Detect which cell encompasses the target text, then output its (x, y) center coordinate. 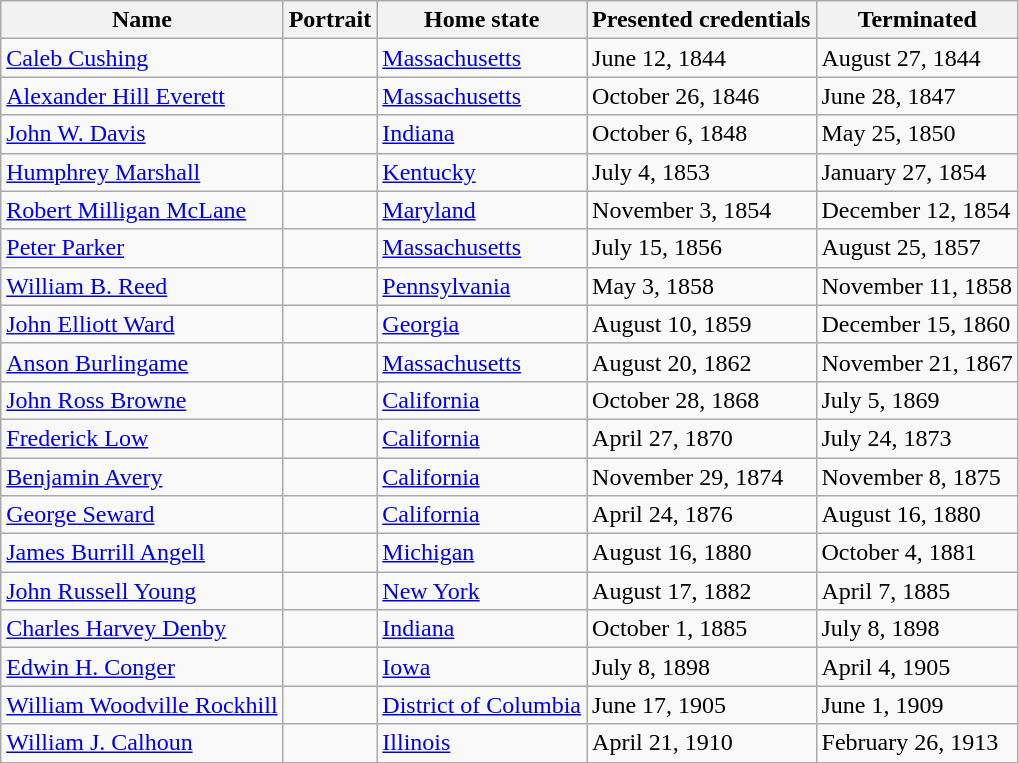
August 17, 1882 (702, 591)
Iowa (482, 667)
John W. Davis (142, 134)
District of Columbia (482, 705)
October 1, 1885 (702, 629)
Terminated (917, 20)
November 29, 1874 (702, 477)
Benjamin Avery (142, 477)
June 28, 1847 (917, 96)
August 27, 1844 (917, 58)
Frederick Low (142, 438)
George Seward (142, 515)
April 7, 1885 (917, 591)
October 28, 1868 (702, 400)
Peter Parker (142, 248)
July 4, 1853 (702, 172)
February 26, 1913 (917, 743)
November 11, 1858 (917, 286)
Alexander Hill Everett (142, 96)
Edwin H. Conger (142, 667)
October 26, 1846 (702, 96)
November 3, 1854 (702, 210)
April 27, 1870 (702, 438)
Michigan (482, 553)
Charles Harvey Denby (142, 629)
James Burrill Angell (142, 553)
Kentucky (482, 172)
Caleb Cushing (142, 58)
John Ross Browne (142, 400)
October 6, 1848 (702, 134)
Georgia (482, 324)
Illinois (482, 743)
May 25, 1850 (917, 134)
Pennsylvania (482, 286)
December 15, 1860 (917, 324)
New York (482, 591)
William J. Calhoun (142, 743)
Presented credentials (702, 20)
December 12, 1854 (917, 210)
April 21, 1910 (702, 743)
June 17, 1905 (702, 705)
October 4, 1881 (917, 553)
Humphrey Marshall (142, 172)
John Elliott Ward (142, 324)
Anson Burlingame (142, 362)
Maryland (482, 210)
William Woodville Rockhill (142, 705)
November 8, 1875 (917, 477)
April 4, 1905 (917, 667)
July 15, 1856 (702, 248)
July 24, 1873 (917, 438)
Home state (482, 20)
June 12, 1844 (702, 58)
Name (142, 20)
Portrait (330, 20)
January 27, 1854 (917, 172)
April 24, 1876 (702, 515)
August 10, 1859 (702, 324)
November 21, 1867 (917, 362)
John Russell Young (142, 591)
Robert Milligan McLane (142, 210)
July 5, 1869 (917, 400)
May 3, 1858 (702, 286)
August 20, 1862 (702, 362)
August 25, 1857 (917, 248)
William B. Reed (142, 286)
June 1, 1909 (917, 705)
